Output the (x, y) coordinate of the center of the cell containing the given text.  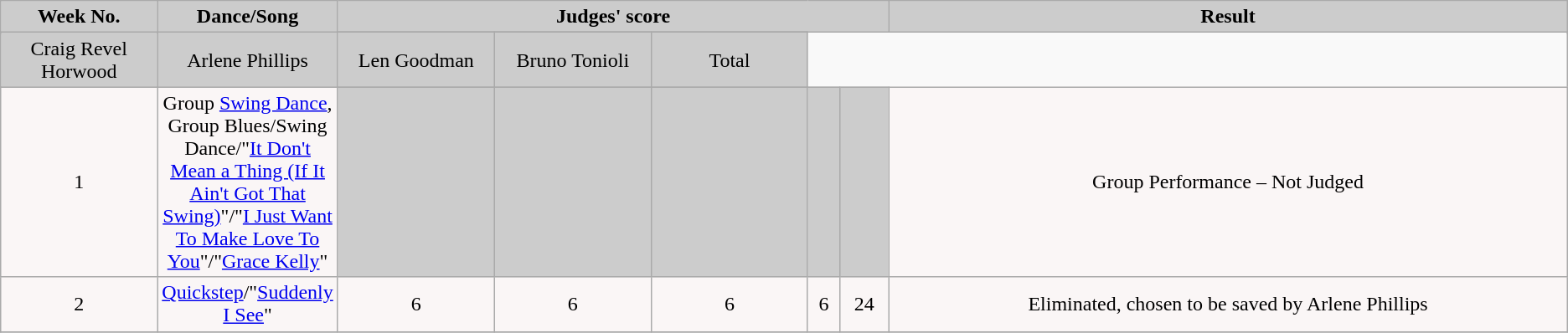
Week No. (79, 17)
Group Swing Dance, Group Blues/Swing Dance/"It Don't Mean a Thing (If It Ain't Got That Swing)"/"I Just Want To Make Love To You"/"Grace Kelly" (248, 182)
Quickstep/"Suddenly I See" (248, 305)
Group Performance – Not Judged (1228, 182)
Eliminated, chosen to be saved by Arlene Phillips (1228, 305)
24 (864, 305)
Judges' score (613, 17)
2 (79, 305)
Dance/Song (248, 17)
Result (1228, 17)
Arlene Phillips (248, 60)
Total (729, 60)
Len Goodman (415, 60)
Bruno Tonioli (573, 60)
1 (79, 182)
Craig Revel Horwood (79, 60)
